Pinpoint the cell where the given text exists, returning its (X, Y) midpoint coordinate. 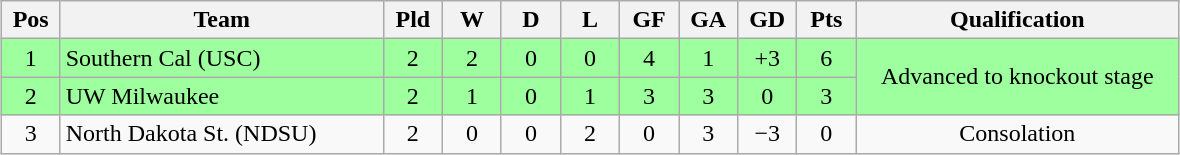
GA (708, 20)
North Dakota St. (NDSU) (222, 134)
GD (768, 20)
UW Milwaukee (222, 96)
Advanced to knockout stage (1018, 77)
Qualification (1018, 20)
6 (826, 58)
Pts (826, 20)
D (530, 20)
W (472, 20)
Southern Cal (USC) (222, 58)
Team (222, 20)
Consolation (1018, 134)
Pld (412, 20)
+3 (768, 58)
−3 (768, 134)
GF (650, 20)
Pos (30, 20)
4 (650, 58)
L (590, 20)
